Pinpoint the cell where the given text exists, returning its (X, Y) midpoint coordinate. 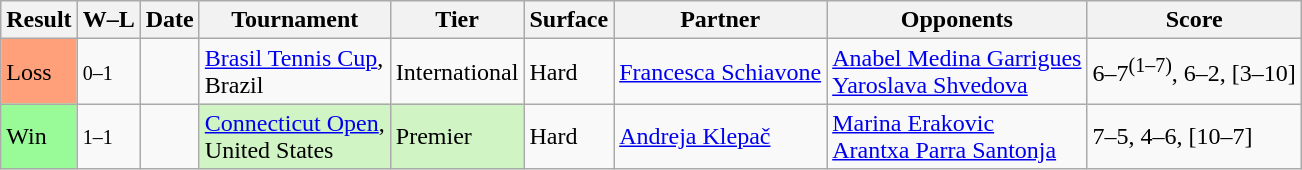
Francesca Schiavone (720, 72)
W–L (108, 20)
Connecticut Open, United States (294, 136)
Win (39, 136)
Opponents (957, 20)
Score (1194, 20)
Anabel Medina Garrigues Yaroslava Shvedova (957, 72)
Surface (569, 20)
0–1 (108, 72)
Premier (457, 136)
Date (170, 20)
Result (39, 20)
Marina Erakovic Arantxa Parra Santonja (957, 136)
7–5, 4–6, [10–7] (1194, 136)
Tournament (294, 20)
Tier (457, 20)
International (457, 72)
Loss (39, 72)
Partner (720, 20)
1–1 (108, 136)
Brasil Tennis Cup, Brazil (294, 72)
6–7(1–7), 6–2, [3–10] (1194, 72)
Andreja Klepač (720, 136)
